From the cell containing the given text, extract its center point as [x, y] coordinate. 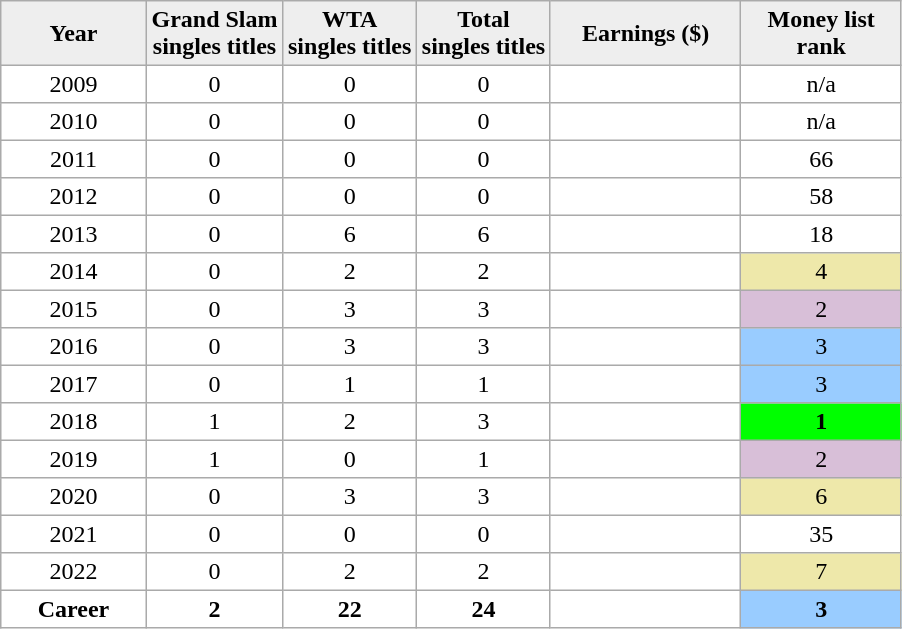
2019 [74, 459]
7 [821, 572]
Year [74, 33]
58 [821, 197]
2012 [74, 197]
2009 [74, 84]
2011 [74, 159]
2020 [74, 497]
22 [350, 609]
Career [74, 609]
2010 [74, 122]
4 [821, 272]
2015 [74, 309]
2021 [74, 534]
2016 [74, 347]
2022 [74, 572]
2017 [74, 384]
66 [821, 159]
Totalsingles titles [484, 33]
2013 [74, 234]
35 [821, 534]
Grand Slamsingles titles [214, 33]
Earnings ($) [645, 33]
2018 [74, 422]
24 [484, 609]
2014 [74, 272]
Money list rank [821, 33]
18 [821, 234]
WTA singles titles [350, 33]
